Find where the given text appears and provide that cell's center as (X, Y) coordinate. 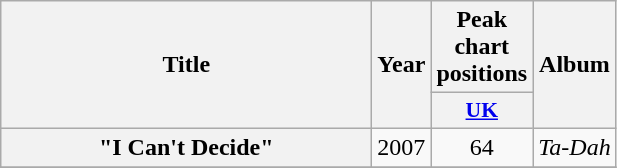
64 (482, 147)
"I Can't Decide" (186, 147)
Album (575, 65)
Ta-Dah (575, 147)
2007 (402, 147)
UK (482, 111)
Peak chart positions (482, 47)
Year (402, 65)
Title (186, 65)
